Scan for the cell matching the given text and deliver its (X, Y) coordinate at center. 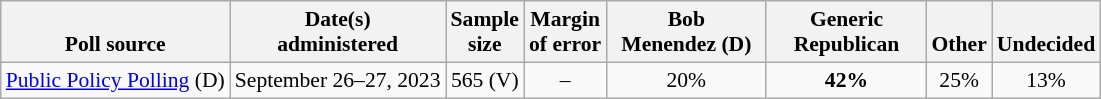
13% (1046, 80)
GenericRepublican (846, 32)
Date(s)administered (338, 32)
Public Policy Polling (D) (116, 80)
Other (960, 32)
Undecided (1046, 32)
Poll source (116, 32)
Marginof error (565, 32)
– (565, 80)
25% (960, 80)
September 26–27, 2023 (338, 80)
BobMenendez (D) (686, 32)
565 (V) (485, 80)
42% (846, 80)
20% (686, 80)
Samplesize (485, 32)
